Extract the [X, Y] coordinate from the center of the cell holding the provided text.  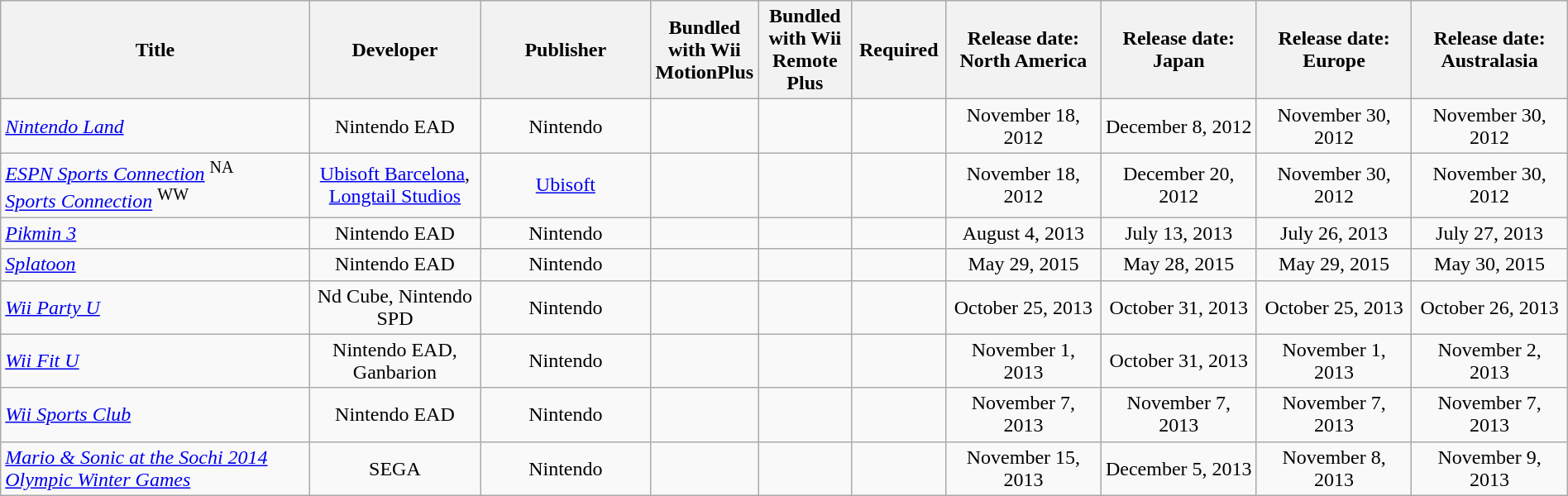
Bundled with Wii MotionPlus [705, 50]
May 28, 2015 [1178, 265]
November 8, 2013 [1334, 468]
October 26, 2013 [1489, 308]
August 4, 2013 [1023, 233]
July 27, 2013 [1489, 233]
Bundled with Wii Remote Plus [806, 50]
Release date:Europe [1334, 50]
Wii Fit U [155, 360]
Nd Cube, Nintendo SPD [394, 308]
Ubisoft [566, 185]
May 30, 2015 [1489, 265]
November 9, 2013 [1489, 468]
Splatoon [155, 265]
Release date:North America [1023, 50]
SEGA [394, 468]
November 15, 2013 [1023, 468]
Mario & Sonic at the Sochi 2014 Olympic Winter Games [155, 468]
Wii Party U [155, 308]
Publisher [566, 50]
Ubisoft Barcelona, Longtail Studios [394, 185]
Release date:Australasia [1489, 50]
Required [898, 50]
Nintendo Land [155, 126]
December 5, 2013 [1178, 468]
Title [155, 50]
December 8, 2012 [1178, 126]
November 2, 2013 [1489, 360]
Nintendo EAD, Ganbarion [394, 360]
Release date:Japan [1178, 50]
December 20, 2012 [1178, 185]
July 26, 2013 [1334, 233]
Pikmin 3 [155, 233]
July 13, 2013 [1178, 233]
Wii Sports Club [155, 415]
ESPN Sports Connection NASports Connection WW [155, 185]
Developer [394, 50]
